For the text-containing cell, return its midpoint in [x, y] coordinate format. 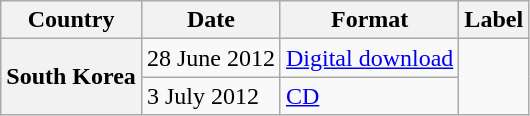
Format [369, 20]
28 June 2012 [210, 58]
Date [210, 20]
3 July 2012 [210, 96]
Country [72, 20]
CD [369, 96]
South Korea [72, 77]
Digital download [369, 58]
Label [494, 20]
